Provide the [X, Y] coordinate of the cell's center where the given text is located.  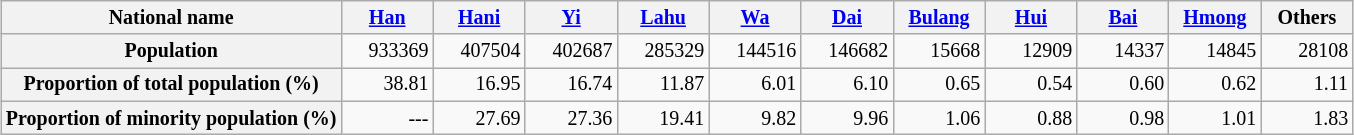
Proportion of minority population (%) [171, 118]
402687 [571, 52]
146682 [847, 52]
12909 [1031, 52]
407504 [479, 52]
933369 [387, 52]
1.06 [939, 118]
144516 [755, 52]
Dai [847, 18]
0.65 [939, 84]
27.36 [571, 118]
Others [1307, 18]
0.88 [1031, 118]
Han [387, 18]
0.60 [1123, 84]
11.87 [663, 84]
0.62 [1215, 84]
19.41 [663, 118]
6.01 [755, 84]
27.69 [479, 118]
14845 [1215, 52]
Yi [571, 18]
--- [387, 118]
15668 [939, 52]
9.96 [847, 118]
28108 [1307, 52]
1.83 [1307, 118]
0.54 [1031, 84]
14337 [1123, 52]
Wa [755, 18]
Hui [1031, 18]
Proportion of total population (%) [171, 84]
38.81 [387, 84]
0.98 [1123, 118]
Bulang [939, 18]
Population [171, 52]
Hani [479, 18]
9.82 [755, 118]
6.10 [847, 84]
1.11 [1307, 84]
Bai [1123, 18]
Hmong [1215, 18]
1.01 [1215, 118]
16.95 [479, 84]
16.74 [571, 84]
Lahu [663, 18]
285329 [663, 52]
National name [171, 18]
